Locate the cell with the specified text and output its [x, y] center coordinate. 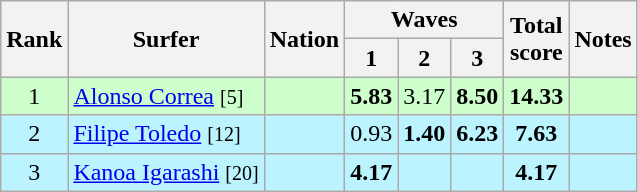
Nation [304, 39]
Filipe Toledo [12] [166, 134]
Kanoa Igarashi [20] [166, 172]
0.93 [372, 134]
8.50 [478, 96]
7.63 [536, 134]
Surfer [166, 39]
1.40 [424, 134]
3.17 [424, 96]
Alonso Correa [5] [166, 96]
Notes [603, 39]
Waves [424, 20]
Rank [34, 39]
6.23 [478, 134]
14.33 [536, 96]
Totalscore [536, 39]
5.83 [372, 96]
